Return the [x, y] coordinate for the center point of the cell that contains the specified text.  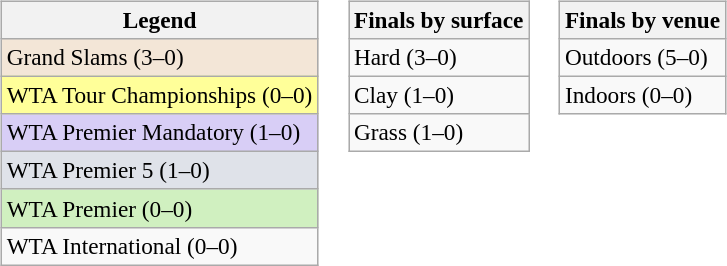
Clay (1–0) [439, 95]
Finals by venue [642, 20]
WTA Premier 5 (1–0) [160, 171]
WTA International (0–0) [160, 246]
Hard (3–0) [439, 57]
Grand Slams (3–0) [160, 57]
WTA Premier Mandatory (1–0) [160, 133]
Finals by surface [439, 20]
Indoors (0–0) [642, 95]
Outdoors (5–0) [642, 57]
WTA Tour Championships (0–0) [160, 95]
Legend [160, 20]
WTA Premier (0–0) [160, 208]
Grass (1–0) [439, 133]
